Return the (x, y) coordinate for the center point of the cell that contains the specified text.  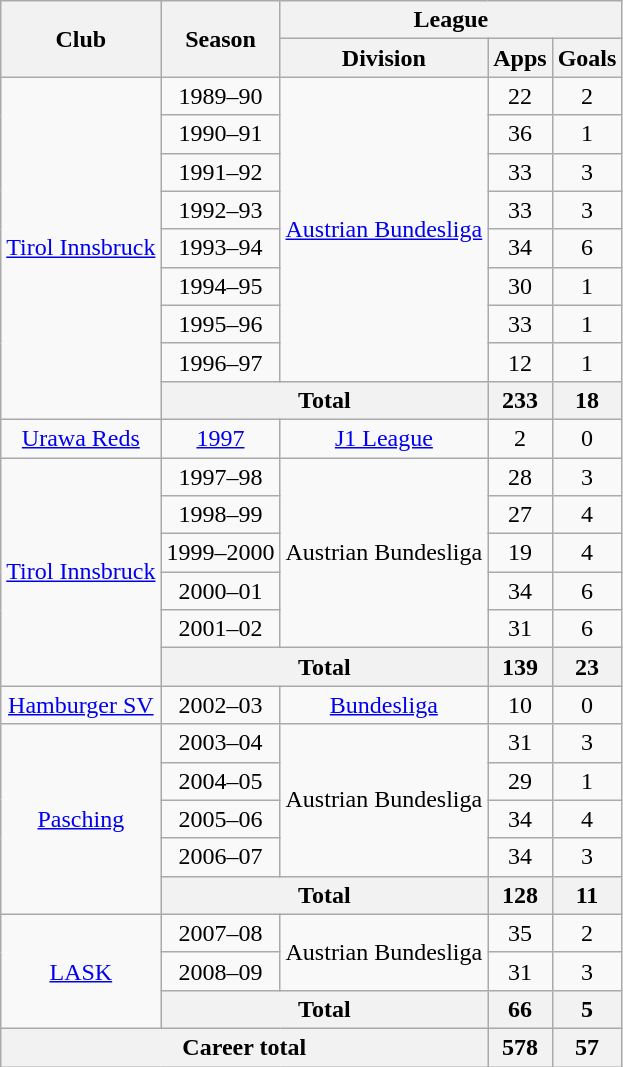
233 (520, 400)
Goals (587, 58)
30 (520, 286)
LASK (81, 971)
Pasching (81, 819)
2005–06 (220, 819)
1997 (220, 438)
1993–94 (220, 248)
1997–98 (220, 477)
36 (520, 134)
2001–02 (220, 629)
Hamburger SV (81, 705)
29 (520, 781)
2000–01 (220, 591)
28 (520, 477)
12 (520, 362)
Urawa Reds (81, 438)
578 (520, 1047)
1989–90 (220, 96)
Career total (244, 1047)
23 (587, 667)
10 (520, 705)
57 (587, 1047)
22 (520, 96)
J1 League (384, 438)
1999–2000 (220, 553)
1998–99 (220, 515)
1994–95 (220, 286)
2004–05 (220, 781)
139 (520, 667)
1995–96 (220, 324)
66 (520, 1009)
2002–03 (220, 705)
1990–91 (220, 134)
Apps (520, 58)
128 (520, 895)
Bundesliga (384, 705)
2003–04 (220, 743)
18 (587, 400)
1991–92 (220, 172)
19 (520, 553)
27 (520, 515)
2006–07 (220, 857)
Season (220, 39)
35 (520, 933)
League (451, 20)
1996–97 (220, 362)
11 (587, 895)
2007–08 (220, 933)
1992–93 (220, 210)
2008–09 (220, 971)
5 (587, 1009)
Club (81, 39)
Division (384, 58)
